Find where the given text appears and provide that cell's center as (X, Y) coordinate. 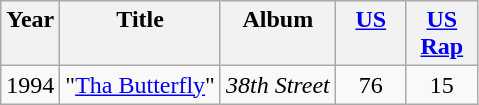
US (370, 34)
"Tha Butterfly" (140, 85)
1994 (30, 85)
Album (278, 34)
Title (140, 34)
US Rap (442, 34)
Year (30, 34)
38th Street (278, 85)
76 (370, 85)
15 (442, 85)
